For the text-containing cell, return its midpoint in (x, y) coordinate format. 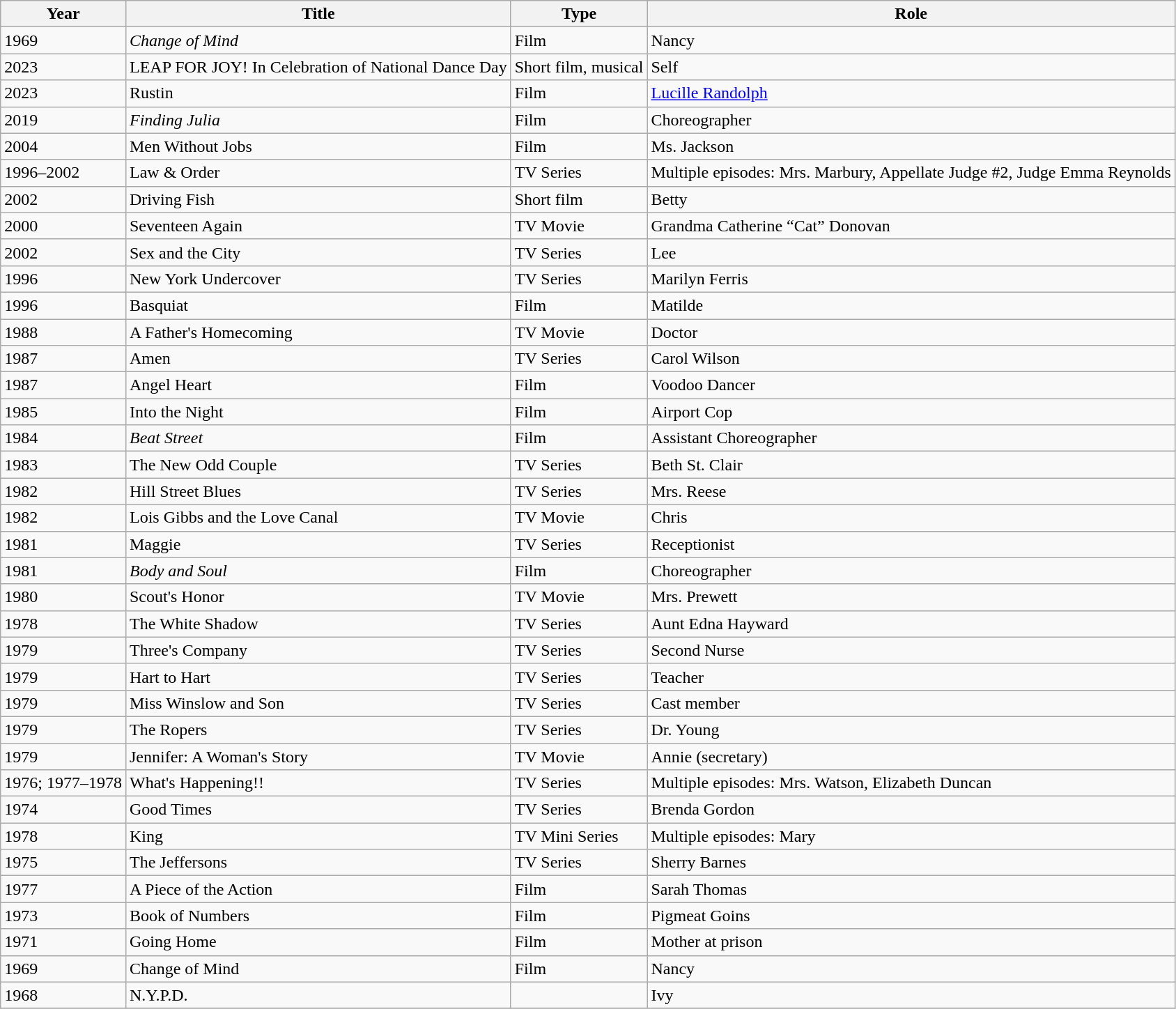
Doctor (911, 332)
Voodoo Dancer (911, 385)
Amen (318, 359)
King (318, 836)
A Piece of the Action (318, 889)
Jennifer: A Woman's Story (318, 756)
New York Undercover (318, 279)
Short film, musical (579, 67)
Lois Gibbs and the Love Canal (318, 518)
Dr. Young (911, 730)
Body and Soul (318, 571)
1968 (63, 995)
1974 (63, 810)
Lee (911, 252)
1971 (63, 942)
Title (318, 14)
Multiple episodes: Mrs. Marbury, Appellate Judge #2, Judge Emma Reynolds (911, 173)
Sarah Thomas (911, 889)
Airport Cop (911, 412)
Type (579, 14)
Basquiat (318, 305)
1983 (63, 465)
Chris (911, 518)
Hart to Hart (318, 677)
The New Odd Couple (318, 465)
Receptionist (911, 544)
Self (911, 67)
2000 (63, 226)
Lucille Randolph (911, 93)
Mrs. Prewett (911, 597)
Sherry Barnes (911, 863)
1977 (63, 889)
Men Without Jobs (318, 146)
Sex and the City (318, 252)
TV Mini Series (579, 836)
Ms. Jackson (911, 146)
Angel Heart (318, 385)
Carol Wilson (911, 359)
Teacher (911, 677)
Maggie (318, 544)
Going Home (318, 942)
Assistant Choreographer (911, 438)
Multiple episodes: Mary (911, 836)
Brenda Gordon (911, 810)
Driving Fish (318, 199)
Three's Company (318, 650)
A Father's Homecoming (318, 332)
2004 (63, 146)
Ivy (911, 995)
Miss Winslow and Son (318, 703)
The White Shadow (318, 624)
Good Times (318, 810)
Role (911, 14)
1975 (63, 863)
Marilyn Ferris (911, 279)
Book of Numbers (318, 916)
1988 (63, 332)
LEAP FOR JOY! In Celebration of National Dance Day (318, 67)
Mrs. Reese (911, 491)
Cast member (911, 703)
Beat Street (318, 438)
The Ropers (318, 730)
Grandma Catherine “Cat” Donovan (911, 226)
Into the Night (318, 412)
Short film (579, 199)
Finding Julia (318, 120)
Beth St. Clair (911, 465)
Second Nurse (911, 650)
1980 (63, 597)
Betty (911, 199)
Multiple episodes: Mrs. Watson, Elizabeth Duncan (911, 783)
Hill Street Blues (318, 491)
N.Y.P.D. (318, 995)
What's Happening!! (318, 783)
Year (63, 14)
The Jeffersons (318, 863)
Matilde (911, 305)
Scout's Honor (318, 597)
1973 (63, 916)
1984 (63, 438)
Pigmeat Goins (911, 916)
1996–2002 (63, 173)
Aunt Edna Hayward (911, 624)
Mother at prison (911, 942)
Law & Order (318, 173)
Annie (secretary) (911, 756)
Seventeen Again (318, 226)
Rustin (318, 93)
1976; 1977–1978 (63, 783)
1985 (63, 412)
2019 (63, 120)
